Extract the [x, y] coordinate from the center of the cell holding the provided text.  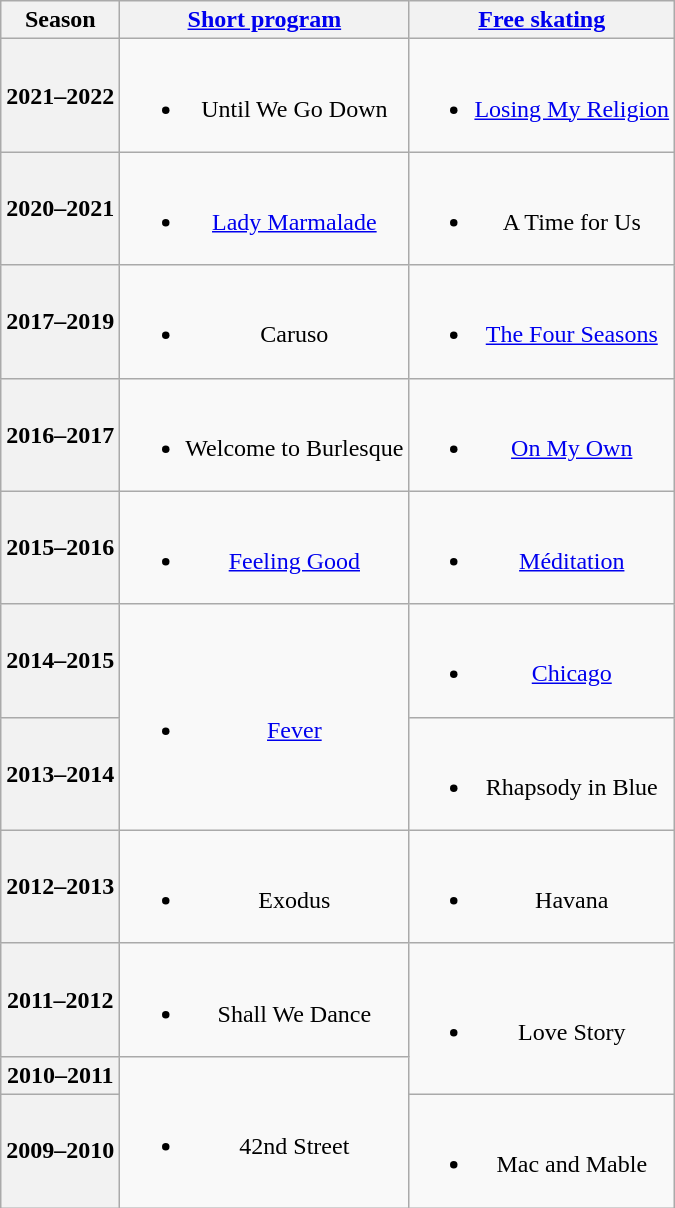
Chicago [542, 660]
Until We Go Down [264, 96]
Fever [264, 717]
2016–2017 [60, 434]
Havana [542, 886]
Shall We Dance [264, 1000]
Caruso [264, 322]
Love Story [542, 1018]
Feeling Good [264, 548]
Losing My Religion [542, 96]
Welcome to Burlesque [264, 434]
2017–2019 [60, 322]
Exodus [264, 886]
2020–2021 [60, 208]
42nd Street [264, 1132]
2014–2015 [60, 660]
The Four Seasons [542, 322]
Rhapsody in Blue [542, 774]
Season [60, 20]
2012–2013 [60, 886]
2010–2011 [60, 1075]
2011–2012 [60, 1000]
Short program [264, 20]
2009–2010 [60, 1150]
2013–2014 [60, 774]
2021–2022 [60, 96]
Mac and Mable [542, 1150]
2015–2016 [60, 548]
Méditation [542, 548]
A Time for Us [542, 208]
Free skating [542, 20]
On My Own [542, 434]
Lady Marmalade [264, 208]
